Identify which cell holds the provided text, then report its [x, y] central coordinate. 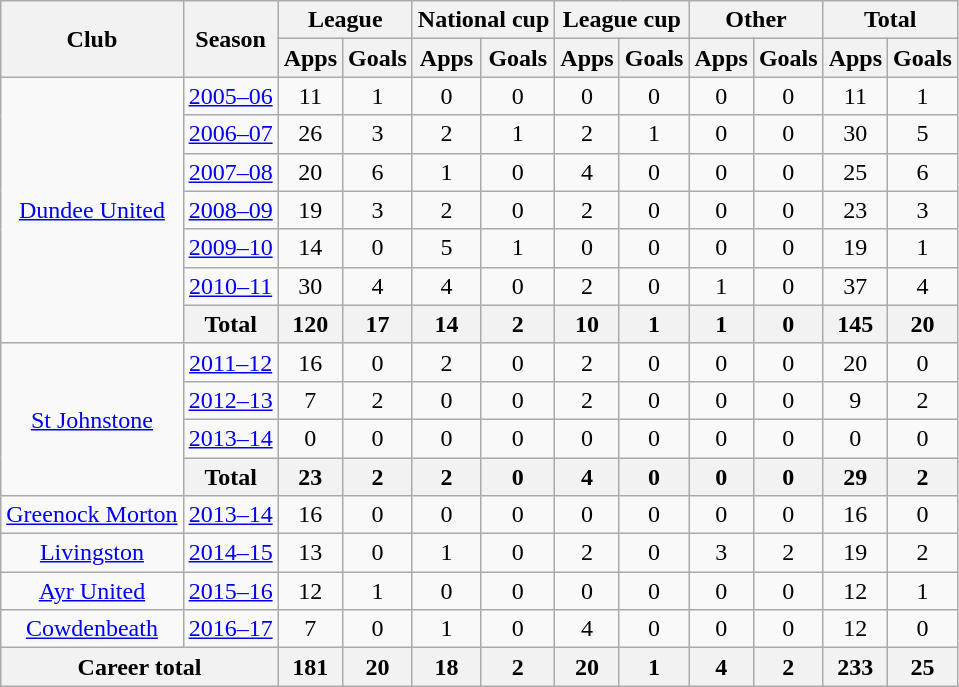
2015–16 [230, 591]
Club [92, 39]
League [345, 20]
233 [855, 667]
17 [378, 324]
2011–12 [230, 362]
National cup [483, 20]
120 [310, 324]
29 [855, 477]
2006–07 [230, 134]
2009–10 [230, 248]
145 [855, 324]
Cowdenbeath [92, 629]
13 [310, 553]
2008–09 [230, 210]
9 [855, 400]
2005–06 [230, 96]
10 [587, 324]
Other [756, 20]
2010–11 [230, 286]
Career total [140, 667]
18 [446, 667]
League cup [622, 20]
Dundee United [92, 210]
Greenock Morton [92, 515]
Livingston [92, 553]
2012–13 [230, 400]
181 [310, 667]
Ayr United [92, 591]
Season [230, 39]
2007–08 [230, 172]
37 [855, 286]
2014–15 [230, 553]
St Johnstone [92, 419]
2016–17 [230, 629]
26 [310, 134]
